Find where the given text appears and provide that cell's center as [X, Y] coordinate. 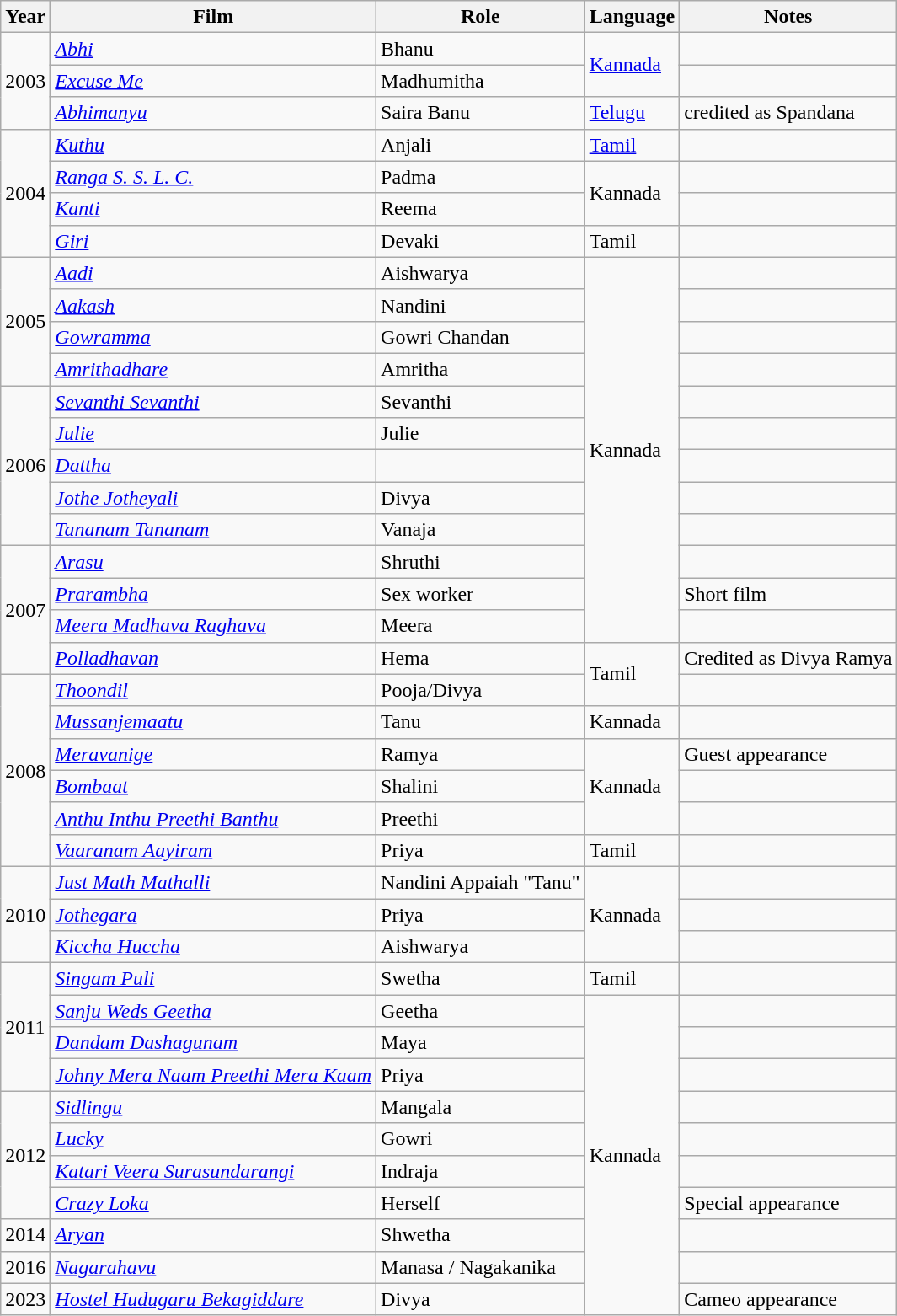
Shwetha [481, 1235]
Role [481, 17]
Gowramma [214, 337]
Bombaat [214, 786]
Tananam Tananam [214, 530]
Gowri Chandan [481, 337]
Madhumitha [481, 81]
Mussanjemaatu [214, 722]
Aryan [214, 1235]
Kuthu [214, 145]
Jothe Jotheyali [214, 498]
Credited as Divya Ramya [788, 658]
credited as Spandana [788, 113]
Thoondil [214, 690]
Meera Madhava Raghava [214, 626]
Singam Puli [214, 979]
Abhimanyu [214, 113]
Prarambha [214, 594]
Dandam Dashagunam [214, 1043]
Bhanu [481, 49]
Geetha [481, 1011]
Preethi [481, 818]
Hostel Hudugaru Bekagiddare [214, 1299]
Maya [481, 1043]
Kanti [214, 209]
Aadi [214, 273]
Devaki [481, 241]
Herself [481, 1203]
Just Math Mathalli [214, 882]
2014 [25, 1235]
Sex worker [481, 594]
Shalini [481, 786]
Ranga S. S. L. C. [214, 177]
Cameo appearance [788, 1299]
2003 [25, 81]
Guest appearance [788, 754]
Dattha [214, 466]
Sanju Weds Geetha [214, 1011]
Telugu [632, 113]
Padma [481, 177]
Nandini [481, 305]
Excuse Me [214, 81]
Abhi [214, 49]
Anthu Inthu Preethi Banthu [214, 818]
Saira Banu [481, 113]
Katari Veera Surasundarangi [214, 1171]
Sevanthi [481, 402]
Hema [481, 658]
2012 [25, 1155]
Swetha [481, 979]
Amritha [481, 369]
Notes [788, 17]
2007 [25, 610]
2023 [25, 1299]
Johny Mera Naam Preethi Mera Kaam [214, 1075]
Film [214, 17]
Short film [788, 594]
2006 [25, 466]
Manasa / Nagakanika [481, 1267]
Arasu [214, 562]
2005 [25, 321]
2004 [25, 193]
Indraja [481, 1171]
Tanu [481, 722]
Anjali [481, 145]
2010 [25, 914]
Nagarahavu [214, 1267]
Shruthi [481, 562]
Special appearance [788, 1203]
Ramya [481, 754]
Nandini Appaiah "Tanu" [481, 882]
2016 [25, 1267]
Meera [481, 626]
Vanaja [481, 530]
Amrithadhare [214, 369]
Language [632, 17]
Crazy Loka [214, 1203]
Giri [214, 241]
Vaaranam Aayiram [214, 850]
Kiccha Huccha [214, 947]
Meravanige [214, 754]
2008 [25, 770]
Year [25, 17]
Sevanthi Sevanthi [214, 402]
2011 [25, 1027]
Aakash [214, 305]
Pooja/Divya [481, 690]
Sidlingu [214, 1107]
Reema [481, 209]
Lucky [214, 1139]
Gowri [481, 1139]
Jothegara [214, 914]
Polladhavan [214, 658]
Mangala [481, 1107]
